Locate the cell with the specified text and output its [X, Y] center coordinate. 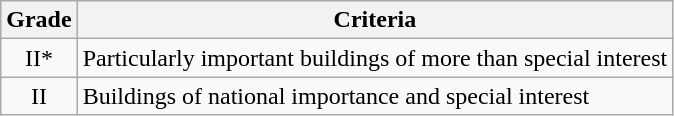
Buildings of national importance and special interest [375, 96]
Criteria [375, 20]
Particularly important buildings of more than special interest [375, 58]
II [39, 96]
Grade [39, 20]
II* [39, 58]
